From the cell containing the given text, extract its center point as (X, Y) coordinate. 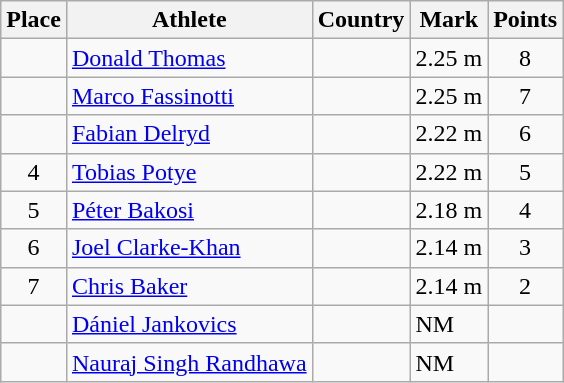
Athlete (189, 20)
Points (526, 20)
8 (526, 58)
Donald Thomas (189, 58)
Nauraj Singh Randhawa (189, 362)
2 (526, 286)
Chris Baker (189, 286)
Mark (449, 20)
Country (361, 20)
2.18 m (449, 210)
3 (526, 248)
Tobias Potye (189, 172)
Joel Clarke-Khan (189, 248)
Marco Fassinotti (189, 96)
Péter Bakosi (189, 210)
Dániel Jankovics (189, 324)
Fabian Delryd (189, 134)
Place (34, 20)
